Determine the (x, y) coordinate at the center of the cell enclosing the given text.  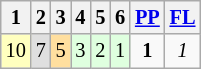
PP (148, 17)
4 (80, 17)
10 (16, 51)
6 (120, 17)
FL (183, 17)
7 (41, 51)
